Scan for the cell matching the given text and deliver its (X, Y) coordinate at center. 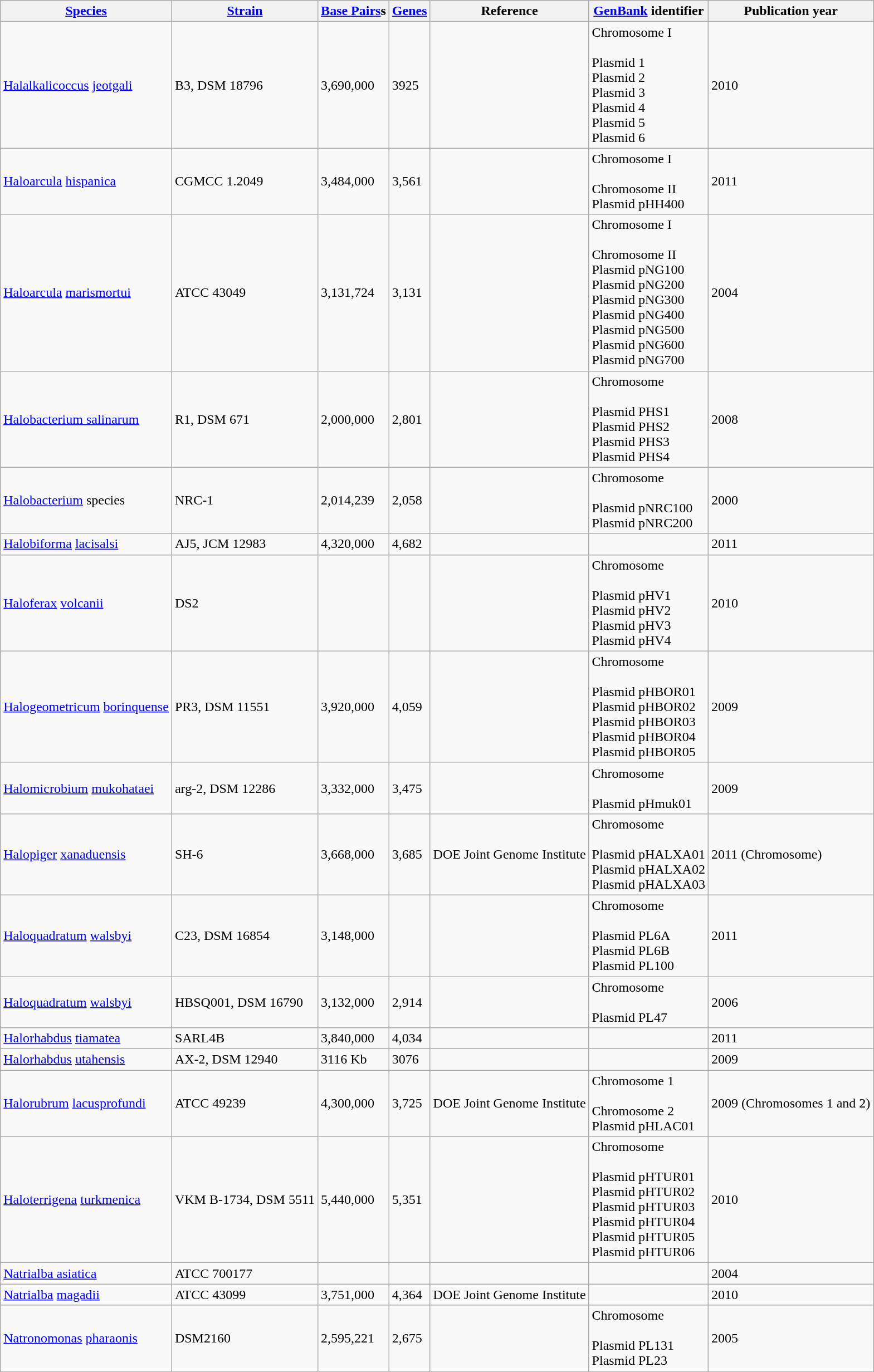
SH-6 (245, 854)
2,801 (409, 419)
Chromosome Plasmid pHALXA01 Plasmid pHALXA02 Plasmid pHALXA03 (648, 854)
2011 (Chromosome) (790, 854)
2,914 (409, 1002)
NRC-1 (245, 500)
GenBank identifier (648, 11)
Chromosome Plasmid PL47 (648, 1002)
3,561 (409, 182)
3116 Kb (354, 1060)
2006 (790, 1002)
DSM2160 (245, 1339)
2,000,000 (354, 419)
3,132,000 (354, 1002)
3,131 (409, 293)
4,682 (409, 544)
Chromosome I Plasmid 1 Plasmid 2 Plasmid 3 Plasmid 4 Plasmid 5 Plasmid 6 (648, 85)
ATCC 700177 (245, 1273)
3076 (409, 1060)
Halomicrobium mukohataei (86, 788)
4,364 (409, 1295)
Halorhabdus utahensis (86, 1060)
Halalkalicoccus jeotgali (86, 85)
ATCC 49239 (245, 1104)
3,920,000 (354, 707)
4,034 (409, 1038)
2008 (790, 419)
Genes (409, 11)
R1, DSM 671 (245, 419)
Strain (245, 11)
Haloarcula hispanica (86, 182)
Chromosome Plasmid pNRC100 Plasmid pNRC200 (648, 500)
Chromosome Plasmid PHS1 Plasmid PHS2 Plasmid PHS3 Plasmid PHS4 (648, 419)
Halogeometricum borinquense (86, 707)
Halopiger xanaduensis (86, 854)
Chromosome Plasmid pHBOR01 Plasmid pHBOR02 Plasmid pHBOR03 Plasmid pHBOR04 Plasmid pHBOR05 (648, 707)
Chromosome I Chromosome II Plasmid pNG100 Plasmid pNG200 Plasmid pNG300 Plasmid pNG400 Plasmid pNG500 Plasmid pNG600 Plasmid pNG700 (648, 293)
4,300,000 (354, 1104)
5,440,000 (354, 1199)
3,131,724 (354, 293)
Haloterrigena turkmenica (86, 1199)
CGMCC 1.2049 (245, 182)
Chromosome 1 Chromosome 2 Plasmid pHLAC01 (648, 1104)
ATCC 43099 (245, 1295)
SARL4B (245, 1038)
5,351 (409, 1199)
AJ5, JCM 12983 (245, 544)
2,675 (409, 1339)
Chromosome Plasmid pHV1 Plasmid pHV2 Plasmid pHV3 Plasmid pHV4 (648, 602)
3,685 (409, 854)
Reference (509, 11)
Chromosome Plasmid pHTUR01 Plasmid pHTUR02 Plasmid pHTUR03 Plasmid pHTUR04 Plasmid pHTUR05 Plasmid pHTUR06 (648, 1199)
Natrialba asiatica (86, 1273)
Chromosome I Chromosome II Plasmid pHH400 (648, 182)
Species (86, 11)
3,484,000 (354, 182)
Chromosome Plasmid pHmuk01 (648, 788)
AX-2, DSM 12940 (245, 1060)
VKM B-1734, DSM 5511 (245, 1199)
Halorhabdus tiamatea (86, 1038)
PR3, DSM 11551 (245, 707)
Halobacterium species (86, 500)
3,840,000 (354, 1038)
Base Pairss (354, 11)
2000 (790, 500)
ATCC 43049 (245, 293)
Chromosome Plasmid PL6A Plasmid PL6B Plasmid PL100 (648, 935)
2,058 (409, 500)
Haloarcula marismortui (86, 293)
3,751,000 (354, 1295)
Haloferax volcanii (86, 602)
Halobiforma lacisalsi (86, 544)
DS2 (245, 602)
arg-2, DSM 12286 (245, 788)
2005 (790, 1339)
2009 (Chromosomes 1 and 2) (790, 1104)
2,014,239 (354, 500)
B3, DSM 18796 (245, 85)
Natrialba magadii (86, 1295)
Publication year (790, 11)
3,690,000 (354, 85)
Natronomonas pharaonis (86, 1339)
4,059 (409, 707)
3,475 (409, 788)
Halorubrum lacusprofundi (86, 1104)
3,725 (409, 1104)
3,668,000 (354, 854)
Halobacterium salinarum (86, 419)
HBSQ001, DSM 16790 (245, 1002)
C23, DSM 16854 (245, 935)
3,148,000 (354, 935)
3925 (409, 85)
2,595,221 (354, 1339)
4,320,000 (354, 544)
3,332,000 (354, 788)
Chromosome Plasmid PL131 Plasmid PL23 (648, 1339)
